Determine the [x, y] coordinate at the center of the cell enclosing the given text.  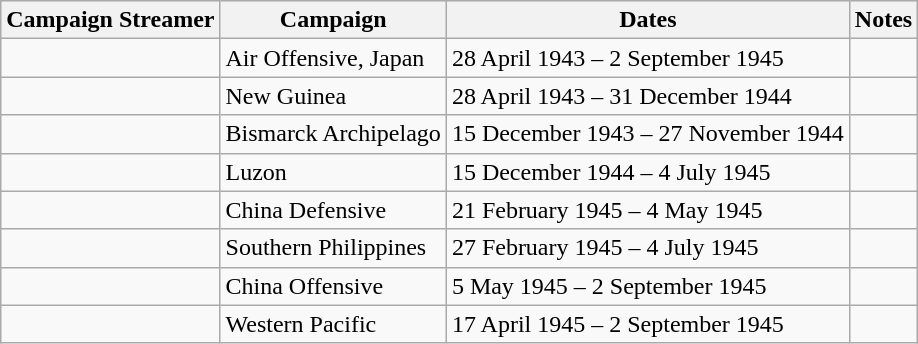
15 December 1944 – 4 July 1945 [648, 172]
Dates [648, 20]
5 May 1945 – 2 September 1945 [648, 286]
China Defensive [333, 210]
15 December 1943 – 27 November 1944 [648, 134]
Southern Philippines [333, 248]
Luzon [333, 172]
Air Offensive, Japan [333, 58]
28 April 1943 – 31 December 1944 [648, 96]
27 February 1945 – 4 July 1945 [648, 248]
28 April 1943 – 2 September 1945 [648, 58]
Western Pacific [333, 324]
Notes [883, 20]
New Guinea [333, 96]
21 February 1945 – 4 May 1945 [648, 210]
Campaign [333, 20]
17 April 1945 – 2 September 1945 [648, 324]
China Offensive [333, 286]
Bismarck Archipelago [333, 134]
Campaign Streamer [110, 20]
